Provide the (x, y) coordinate of the cell's center where the given text is located.  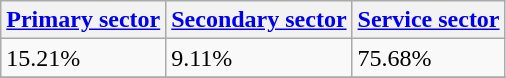
75.68% (428, 58)
Primary sector (84, 20)
Secondary sector (259, 20)
Service sector (428, 20)
15.21% (84, 58)
9.11% (259, 58)
